From the cell containing the given text, extract its center point as [X, Y] coordinate. 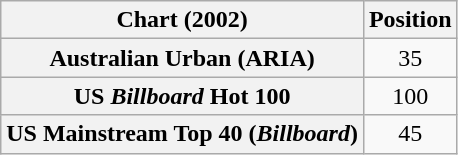
Chart (2002) [182, 20]
Position [410, 20]
45 [410, 134]
US Billboard Hot 100 [182, 96]
US Mainstream Top 40 (Billboard) [182, 134]
35 [410, 58]
100 [410, 96]
Australian Urban (ARIA) [182, 58]
